Output the (X, Y) coordinate of the center of the cell containing the given text.  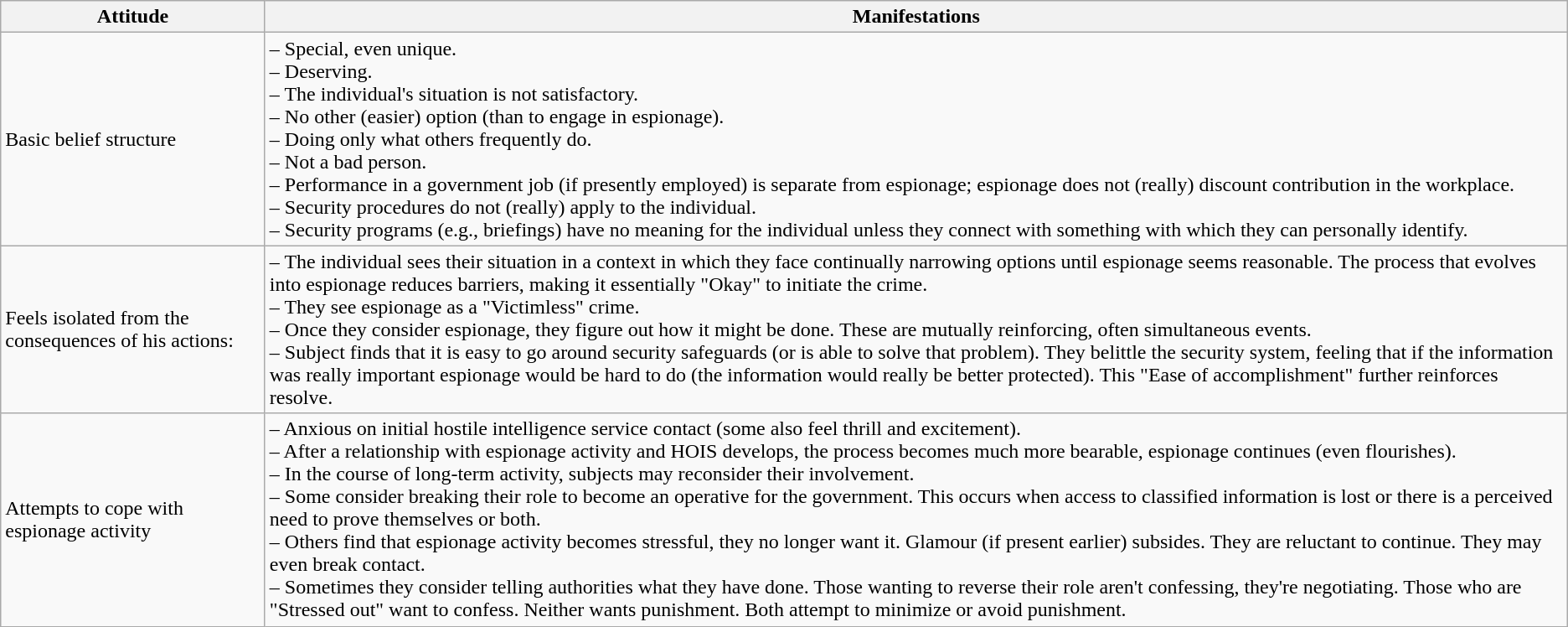
Attitude (133, 17)
Basic belief structure (133, 139)
Manifestations (916, 17)
Feels isolated from the consequences of his actions: (133, 329)
Attempts to cope with espionage activity (133, 520)
